Find where the given text appears and provide that cell's center as [x, y] coordinate. 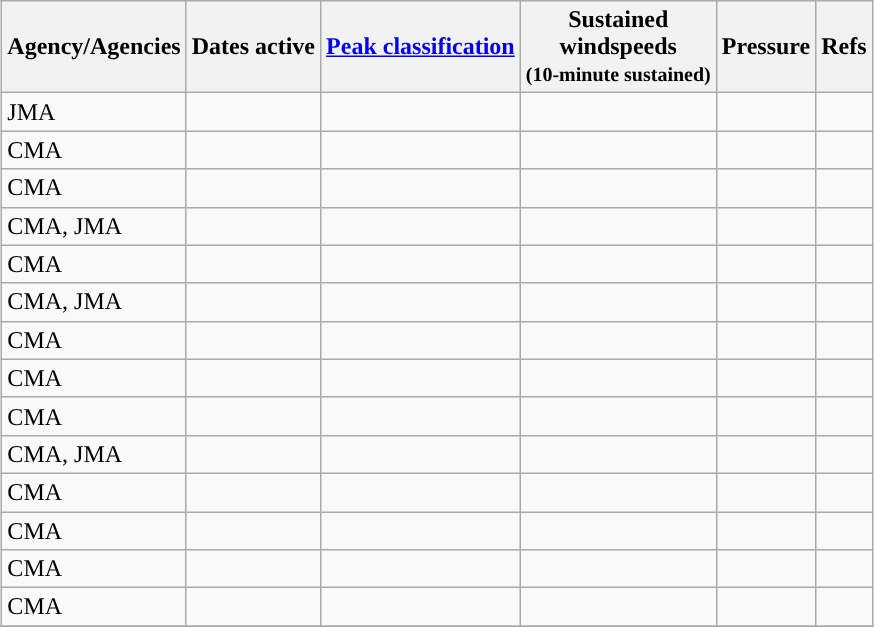
Peak classification [421, 47]
Refs [844, 47]
JMA [94, 112]
Agency/Agencies [94, 47]
Dates active [253, 47]
Pressure [766, 47]
Sustainedwindspeeds(10-minute sustained) [618, 47]
